From the cell containing the given text, extract its center point as (x, y) coordinate. 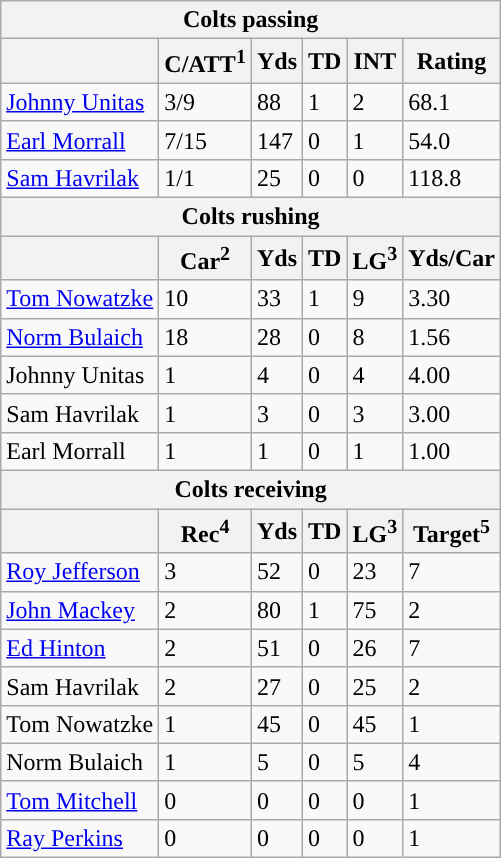
C/ATT1 (206, 62)
68.1 (452, 102)
Rating (452, 62)
Colts receiving (251, 489)
1/1 (206, 178)
Colts rushing (251, 217)
1.56 (452, 337)
26 (375, 648)
4.00 (452, 375)
Roy Jefferson (80, 572)
3.30 (452, 299)
Ed Hinton (80, 648)
Ray Perkins (80, 839)
51 (276, 648)
Colts passing (251, 20)
INT (375, 62)
54.0 (452, 140)
8 (375, 337)
10 (206, 299)
Car2 (206, 258)
Yds/Car (452, 258)
3/9 (206, 102)
1.00 (452, 451)
18 (206, 337)
33 (276, 299)
75 (375, 610)
52 (276, 572)
9 (375, 299)
27 (276, 686)
147 (276, 140)
80 (276, 610)
28 (276, 337)
23 (375, 572)
John Mackey (80, 610)
Rec4 (206, 532)
88 (276, 102)
7/15 (206, 140)
118.8 (452, 178)
Tom Mitchell (80, 800)
Target5 (452, 532)
3.00 (452, 413)
